Return the (x, y) coordinate for the center point of the cell that contains the specified text.  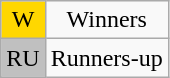
Runners-up (106, 58)
Winners (106, 20)
W (23, 20)
RU (23, 58)
